Detect which cell encompasses the target text, then output its [X, Y] center coordinate. 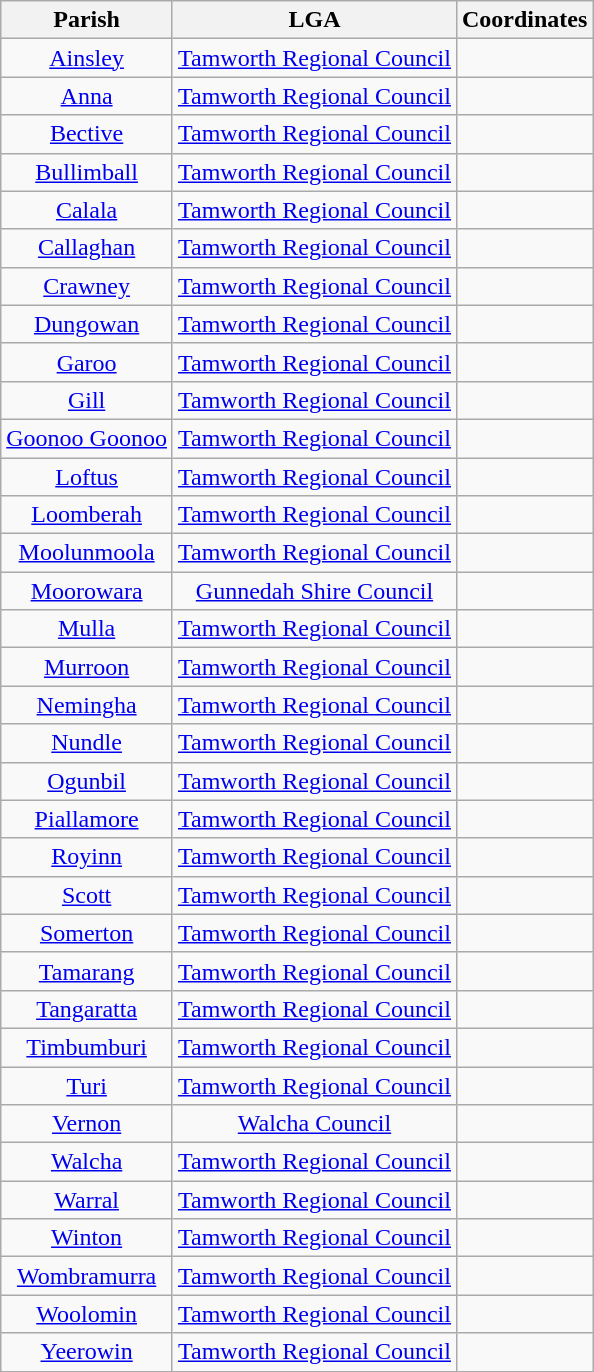
Walcha Council [314, 1124]
Coordinates [524, 20]
Scott [87, 895]
Wombramurra [87, 1276]
Warral [87, 1200]
Loomberah [87, 515]
Yeerowin [87, 1352]
Gill [87, 400]
Nemingha [87, 705]
Bective [87, 134]
Tangaratta [87, 1009]
Loftus [87, 477]
Calala [87, 210]
Vernon [87, 1124]
Gunnedah Shire Council [314, 591]
Mulla [87, 629]
Royinn [87, 857]
Parish [87, 20]
Ainsley [87, 58]
Piallamore [87, 819]
Nundle [87, 743]
Winton [87, 1238]
Timbumburi [87, 1047]
Crawney [87, 286]
Bullimball [87, 172]
LGA [314, 20]
Moolunmoola [87, 553]
Tamarang [87, 971]
Goonoo Goonoo [87, 438]
Walcha [87, 1162]
Anna [87, 96]
Ogunbil [87, 781]
Moorowara [87, 591]
Murroon [87, 667]
Garoo [87, 362]
Callaghan [87, 248]
Somerton [87, 933]
Woolomin [87, 1314]
Dungowan [87, 324]
Turi [87, 1085]
